From the cell containing the given text, extract its center point as [x, y] coordinate. 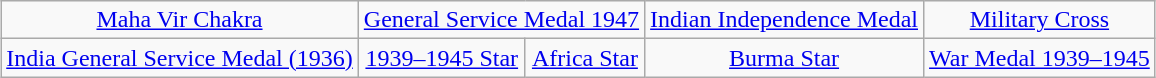
India General Service Medal (1936) [180, 58]
War Medal 1939–1945 [1040, 58]
Burma Star [784, 58]
Military Cross [1040, 20]
1939–1945 Star [442, 58]
Maha Vir Chakra [180, 20]
General Service Medal 1947 [501, 20]
Indian Independence Medal [784, 20]
Africa Star [584, 58]
